From the cell containing the given text, extract its center point as [X, Y] coordinate. 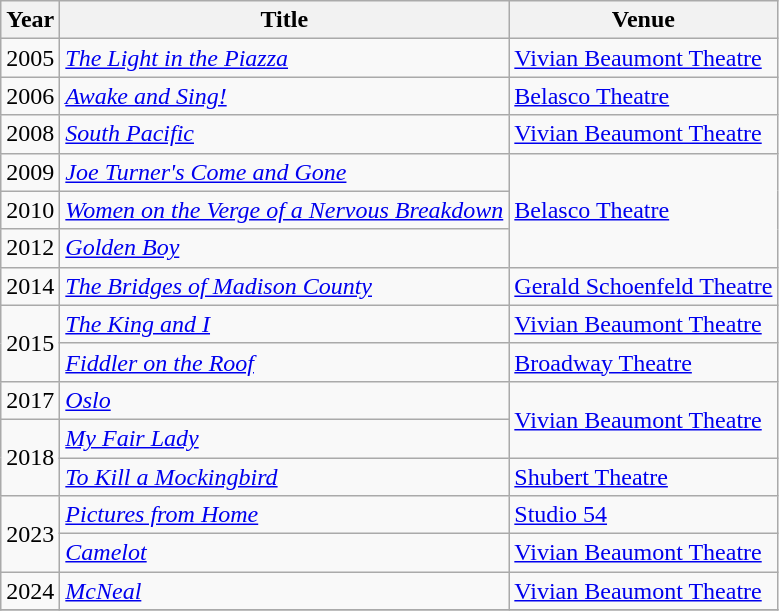
South Pacific [284, 134]
McNeal [284, 591]
Title [284, 20]
To Kill a Mockingbird [284, 477]
Camelot [284, 553]
2017 [30, 400]
2023 [30, 534]
Women on the Verge of a Nervous Breakdown [284, 210]
2006 [30, 96]
The King and I [284, 324]
Pictures from Home [284, 515]
Year [30, 20]
2018 [30, 457]
Oslo [284, 400]
Shubert Theatre [644, 477]
Golden Boy [284, 248]
2010 [30, 210]
My Fair Lady [284, 438]
Venue [644, 20]
2014 [30, 286]
The Light in the Piazza [284, 58]
Awake and Sing! [284, 96]
Studio 54 [644, 515]
2008 [30, 134]
2015 [30, 343]
Joe Turner's Come and Gone [284, 172]
The Bridges of Madison County [284, 286]
Fiddler on the Roof [284, 362]
Broadway Theatre [644, 362]
Gerald Schoenfeld Theatre [644, 286]
2024 [30, 591]
2009 [30, 172]
2005 [30, 58]
2012 [30, 248]
